Extract the [X, Y] coordinate from the center of the cell holding the provided text.  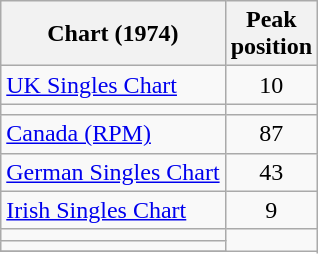
9 [271, 210]
43 [271, 172]
87 [271, 134]
Peakposition [271, 34]
UK Singles Chart [113, 85]
10 [271, 85]
German Singles Chart [113, 172]
Irish Singles Chart [113, 210]
Chart (1974) [113, 34]
Canada (RPM) [113, 134]
